Extract the (X, Y) coordinate from the center of the cell holding the provided text.  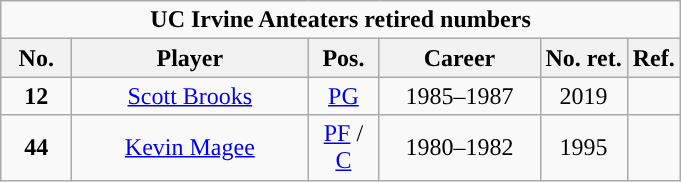
No. ret. (584, 58)
Ref. (654, 58)
44 (36, 148)
1995 (584, 148)
Career (460, 58)
PF / C (344, 148)
Kevin Magee (190, 148)
12 (36, 96)
Player (190, 58)
1980–1982 (460, 148)
UC Irvine Anteaters retired numbers (341, 20)
Pos. (344, 58)
2019 (584, 96)
Scott Brooks (190, 96)
No. (36, 58)
PG (344, 96)
1985–1987 (460, 96)
